Output the [x, y] coordinate of the center of the cell containing the given text.  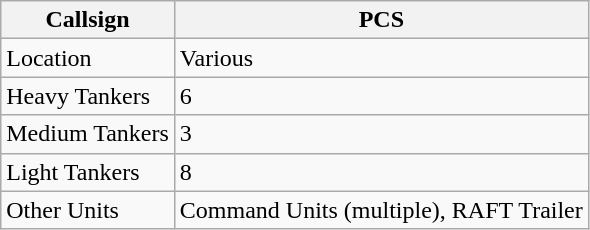
6 [381, 96]
Callsign [88, 20]
Medium Tankers [88, 134]
Command Units (multiple), RAFT Trailer [381, 210]
3 [381, 134]
Location [88, 58]
8 [381, 172]
Other Units [88, 210]
Light Tankers [88, 172]
Heavy Tankers [88, 96]
Various [381, 58]
PCS [381, 20]
